For the text-containing cell, return its midpoint in (X, Y) coordinate format. 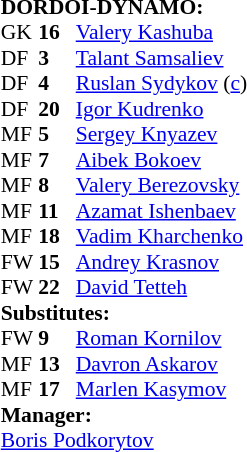
13 (57, 364)
15 (57, 262)
9 (57, 339)
20 (57, 109)
5 (57, 135)
22 (57, 287)
Roman Kornilov (162, 339)
3 (57, 58)
Ruslan Sydykov (c) (162, 83)
Vadim Kharchenko (162, 237)
Valery Kashuba (162, 33)
Aibek Bokoev (162, 160)
4 (57, 83)
Marlen Kasymov (162, 389)
GK (20, 33)
Davron Askarov (162, 364)
11 (57, 211)
8 (57, 185)
16 (57, 33)
Valery Berezovsky (162, 185)
Substitutes: (124, 313)
Manager: (124, 415)
7 (57, 160)
17 (57, 389)
David Tetteh (162, 287)
Igor Kudrenko (162, 109)
18 (57, 237)
Azamat Ishenbaev (162, 211)
Talant Samsaliev (162, 58)
Andrey Krasnov (162, 262)
Sergey Knyazev (162, 135)
